Find where the given text appears and provide that cell's center as [x, y] coordinate. 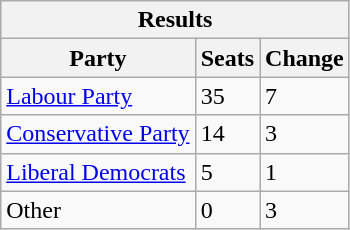
1 [305, 172]
Labour Party [98, 96]
Results [176, 20]
0 [227, 210]
Conservative Party [98, 134]
Party [98, 58]
Liberal Democrats [98, 172]
Seats [227, 58]
35 [227, 96]
5 [227, 172]
14 [227, 134]
7 [305, 96]
Other [98, 210]
Change [305, 58]
